Output the (X, Y) coordinate of the center of the cell containing the given text.  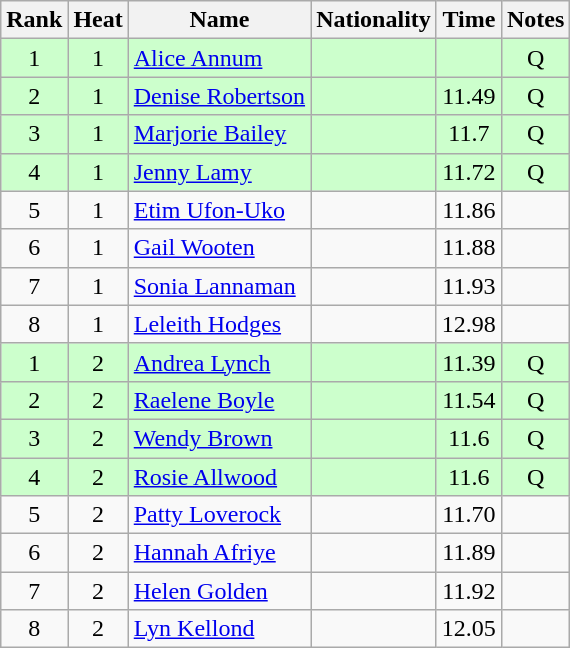
11.54 (468, 400)
Denise Robertson (219, 96)
12.05 (468, 629)
11.49 (468, 96)
Etim Ufon-Uko (219, 210)
12.98 (468, 324)
Leleith Hodges (219, 324)
Gail Wooten (219, 248)
Name (219, 20)
Patty Loverock (219, 515)
11.88 (468, 248)
Raelene Boyle (219, 400)
11.93 (468, 286)
Marjorie Bailey (219, 134)
11.89 (468, 553)
11.72 (468, 172)
11.7 (468, 134)
Jenny Lamy (219, 172)
Rank (34, 20)
Sonia Lannaman (219, 286)
Wendy Brown (219, 438)
Andrea Lynch (219, 362)
Alice Annum (219, 58)
Lyn Kellond (219, 629)
Helen Golden (219, 591)
Hannah Afriye (219, 553)
11.92 (468, 591)
Heat (98, 20)
11.86 (468, 210)
Nationality (374, 20)
11.70 (468, 515)
Time (468, 20)
Notes (535, 20)
11.39 (468, 362)
Rosie Allwood (219, 477)
